Return the [X, Y] coordinate for the center point of the cell that contains the specified text.  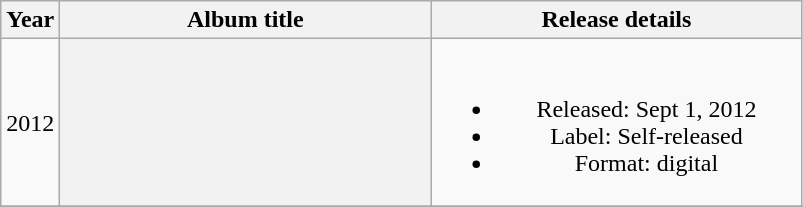
Album title [246, 20]
2012 [30, 122]
Release details [616, 20]
Year [30, 20]
Released: Sept 1, 2012Label: Self-releasedFormat: digital [616, 122]
